From the cell containing the given text, extract its center point as (x, y) coordinate. 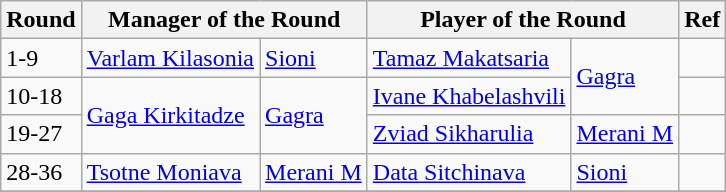
Ivane Khabelashvili (469, 96)
Gaga Kirkitadze (170, 115)
Manager of the Round (224, 20)
Tsotne Moniava (170, 172)
Varlam Kilasonia (170, 58)
1-9 (41, 58)
Tamaz Makatsaria (469, 58)
Ref (702, 20)
19-27 (41, 134)
Zviad Sikharulia (469, 134)
Round (41, 20)
Data Sitchinava (469, 172)
28-36 (41, 172)
10-18 (41, 96)
Player of the Round (522, 20)
